Determine the [X, Y] coordinate at the center of the cell enclosing the given text.  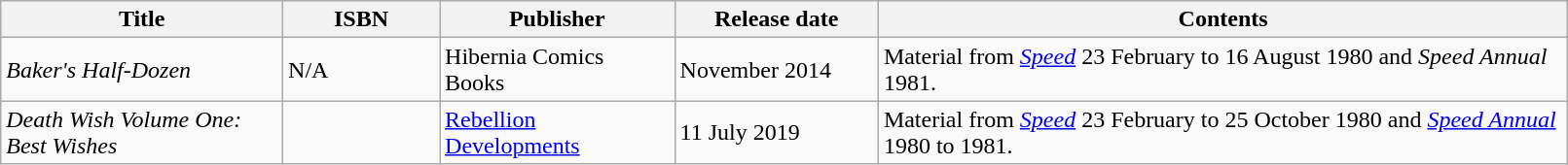
ISBN [362, 19]
Contents [1222, 19]
Publisher [558, 19]
Baker's Half-Dozen [142, 70]
11 July 2019 [777, 132]
November 2014 [777, 70]
Rebellion Developments [558, 132]
N/A [362, 70]
Release date [777, 19]
Title [142, 19]
Material from Speed 23 February to 16 August 1980 and Speed Annual 1981. [1222, 70]
Death Wish Volume One: Best Wishes [142, 132]
Material from Speed 23 February to 25 October 1980 and Speed Annual 1980 to 1981. [1222, 132]
Hibernia Comics Books [558, 70]
